Detect which cell encompasses the target text, then output its [X, Y] center coordinate. 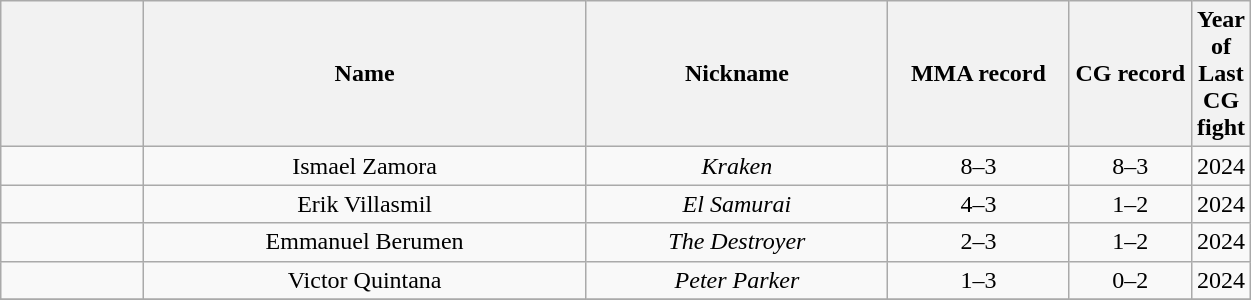
Victor Quintana [364, 280]
CG record [1130, 74]
El Samurai [737, 204]
Emmanuel Berumen [364, 242]
Erik Villasmil [364, 204]
0–2 [1130, 280]
1–3 [978, 280]
MMA record [978, 74]
4–3 [978, 204]
Name [364, 74]
Year of Last CG fight [1220, 74]
Nickname [737, 74]
Ismael Zamora [364, 166]
Peter Parker [737, 280]
Kraken [737, 166]
The Destroyer [737, 242]
2–3 [978, 242]
